Detect which cell encompasses the target text, then output its [x, y] center coordinate. 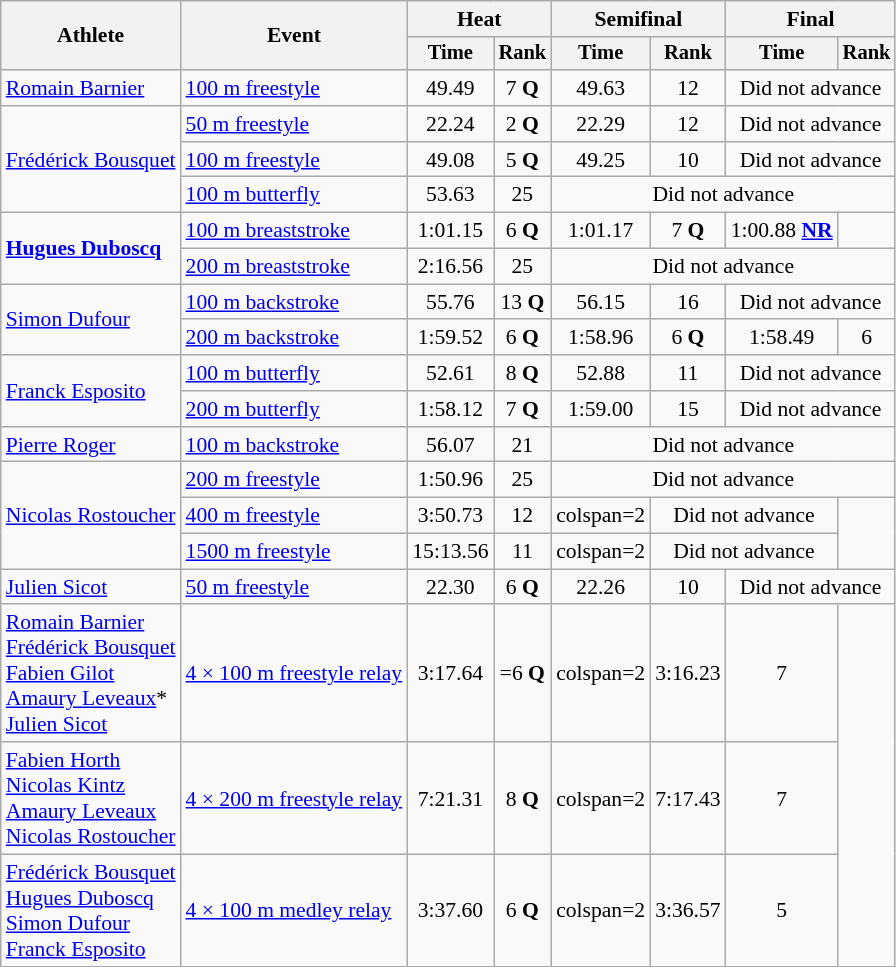
49.49 [450, 88]
22.30 [450, 587]
52.61 [450, 373]
1:58.49 [782, 338]
1:59.52 [450, 338]
6 [867, 338]
Athlete [91, 36]
49.08 [450, 160]
200 m freestyle [294, 480]
56.07 [450, 445]
1:59.00 [600, 409]
2:16.56 [450, 267]
Final [811, 19]
22.29 [600, 124]
56.15 [600, 302]
22.24 [450, 124]
Franck Esposito [91, 390]
5 [782, 911]
Semifinal [638, 19]
3:50.73 [450, 516]
15:13.56 [450, 552]
=6 Q [523, 674]
5 Q [523, 160]
7:17.43 [688, 798]
200 m breaststroke [294, 267]
1:01.17 [600, 231]
Nicolas Rostoucher [91, 516]
16 [688, 302]
4 × 100 m medley relay [294, 911]
400 m freestyle [294, 516]
Frédérick BousquetHugues DuboscqSimon DufourFranck Esposito [91, 911]
21 [523, 445]
200 m butterfly [294, 409]
Romain Barnier [91, 88]
3:17.64 [450, 674]
55.76 [450, 302]
52.88 [600, 373]
7:21.31 [450, 798]
3:37.60 [450, 911]
Frédérick Bousquet [91, 160]
1:58.12 [450, 409]
Hugues Duboscq [91, 248]
200 m backstroke [294, 338]
3:16.23 [688, 674]
49.25 [600, 160]
Simon Dufour [91, 320]
Julien Sicot [91, 587]
Event [294, 36]
53.63 [450, 195]
1:58.96 [600, 338]
49.63 [600, 88]
3:36.57 [688, 911]
1:50.96 [450, 480]
Heat [479, 19]
1500 m freestyle [294, 552]
4 × 200 m freestyle relay [294, 798]
13 Q [523, 302]
1:00.88 NR [782, 231]
Romain BarnierFrédérick BousquetFabien GilotAmaury Leveaux*Julien Sicot [91, 674]
15 [688, 409]
1:01.15 [450, 231]
Fabien HorthNicolas KintzAmaury LeveauxNicolas Rostoucher [91, 798]
100 m breaststroke [294, 231]
22.26 [600, 587]
2 Q [523, 124]
Pierre Roger [91, 445]
4 × 100 m freestyle relay [294, 674]
